Search for the cell housing the specified text and yield its (X, Y) center coordinate. 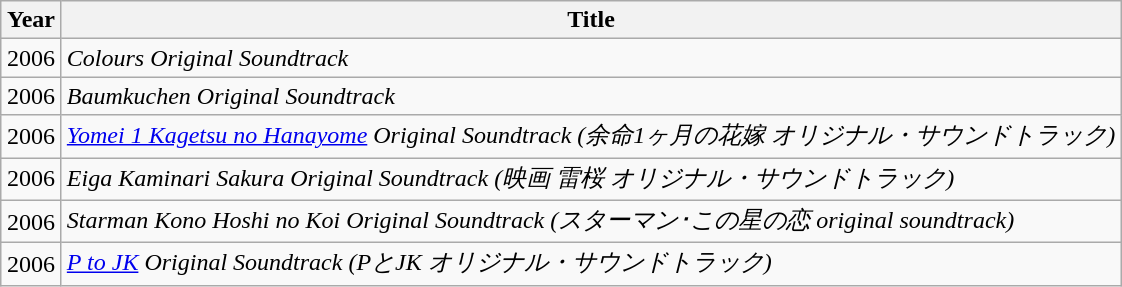
Baumkuchen Original Soundtrack (590, 96)
Starman Kono Hoshi no Koi Original Soundtrack (スターマン･この星の恋 original soundtrack) (590, 222)
P to JK Original Soundtrack (PとJK オリジナル・サウンドトラック) (590, 264)
Title (590, 20)
Year (32, 20)
Colours Original Soundtrack (590, 58)
Eiga Kaminari Sakura Original Soundtrack (映画 雷桜 オリジナル・サウンドトラック) (590, 180)
Yomei 1 Kagetsu no Hanayome Original Soundtrack (余命1ヶ月の花嫁 オリジナル・サウンドトラック) (590, 136)
